Search for the cell housing the specified text and yield its (x, y) center coordinate. 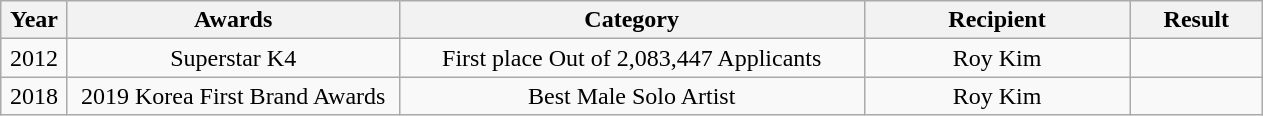
First place Out of 2,083,447 Applicants (632, 58)
Awards (233, 20)
Recipient (997, 20)
Best Male Solo Artist (632, 96)
Category (632, 20)
Result (1196, 20)
2018 (34, 96)
Year (34, 20)
2019 Korea First Brand Awards (233, 96)
Superstar K4 (233, 58)
2012 (34, 58)
